Detect which cell encompasses the target text, then output its (X, Y) center coordinate. 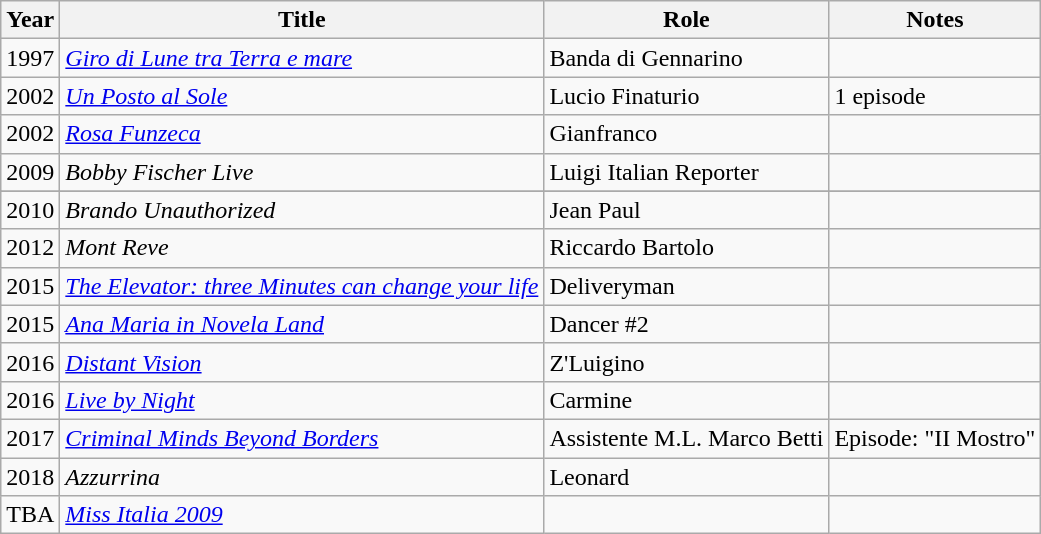
2018 (30, 477)
Distant Vision (302, 362)
Giro di Lune tra Terra e mare (302, 58)
Riccardo Bartolo (686, 248)
TBA (30, 515)
Luigi Italian Reporter (686, 172)
Year (30, 20)
Z'Luigino (686, 362)
Lucio Finaturio (686, 96)
1997 (30, 58)
1 episode (935, 96)
2012 (30, 248)
Azzurrina (302, 477)
Gianfranco (686, 134)
Ana Maria in Novela Land (302, 324)
Mont Reve (302, 248)
Brando Unauthorized (302, 210)
Live by Night (302, 400)
Role (686, 20)
2009 (30, 172)
Criminal Minds Beyond Borders (302, 438)
Notes (935, 20)
Bobby Fischer Live (302, 172)
Jean Paul (686, 210)
Banda di Gennarino (686, 58)
The Elevator: three Minutes can change your life (302, 286)
Leonard (686, 477)
Dancer #2 (686, 324)
Rosa Funzeca (302, 134)
Episode: "II Mostro" (935, 438)
Miss Italia 2009 (302, 515)
Deliveryman (686, 286)
Title (302, 20)
2010 (30, 210)
Assistente M.L. Marco Betti (686, 438)
2017 (30, 438)
Un Posto al Sole (302, 96)
Carmine (686, 400)
